From the cell containing the given text, extract its center point as [X, Y] coordinate. 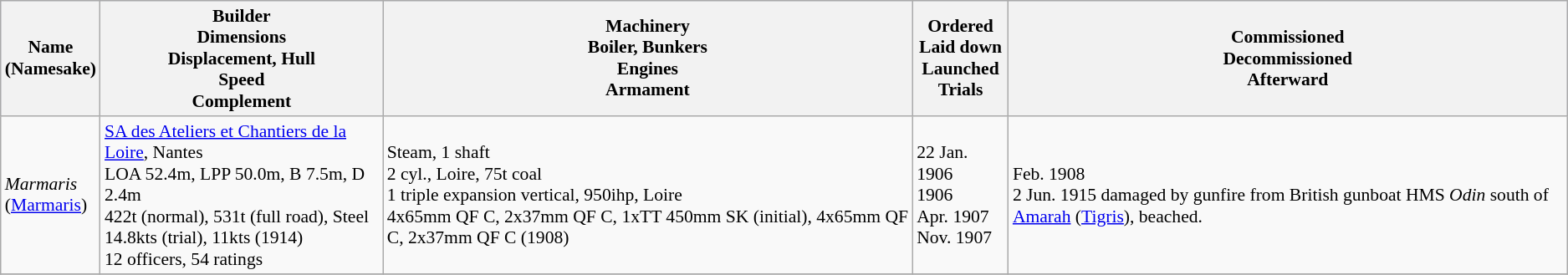
CommissionedDecommissionedAfterward [1288, 59]
OrderedLaid downLaunchedTrials [960, 59]
Name(Namesake) [50, 59]
MachineryBoiler, BunkersEnginesArmament [647, 59]
Marmaris(Marmaris) [50, 196]
BuilderDimensionsDisplacement, HullSpeedComplement [242, 59]
Feb. 19082 Jun. 1915 damaged by gunfire from British gunboat HMS Odin south of Amarah (Tigris), beached. [1288, 196]
22 Jan. 19061906Apr. 1907Nov. 1907 [960, 196]
